Return (x, y) of the center of cell containing provided text 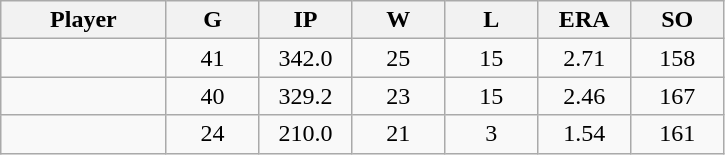
158 (678, 58)
25 (398, 58)
G (212, 20)
3 (492, 134)
210.0 (306, 134)
IP (306, 20)
24 (212, 134)
SO (678, 20)
Player (84, 20)
342.0 (306, 58)
167 (678, 96)
21 (398, 134)
L (492, 20)
1.54 (584, 134)
329.2 (306, 96)
W (398, 20)
ERA (584, 20)
2.46 (584, 96)
40 (212, 96)
41 (212, 58)
161 (678, 134)
23 (398, 96)
2.71 (584, 58)
